Find where the given text appears and provide that cell's center as (X, Y) coordinate. 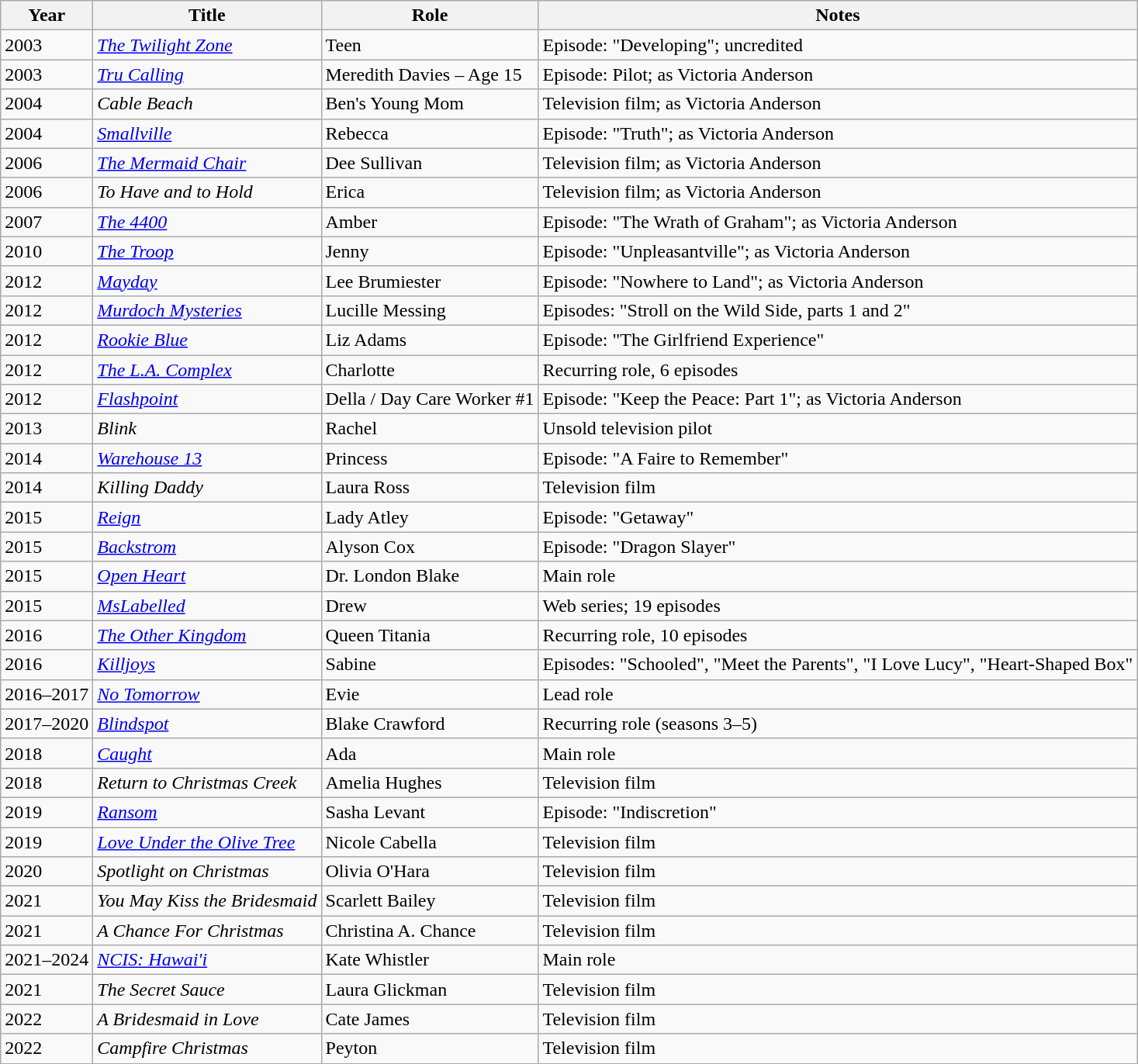
Killing Daddy (207, 488)
Smallville (207, 133)
Episodes: "Stroll on the Wild Side, parts 1 and 2" (838, 310)
The Mermaid Chair (207, 163)
Return to Christmas Creek (207, 782)
Erica (430, 192)
Della / Day Care Worker #1 (430, 399)
Cable Beach (207, 104)
Episodes: "Schooled", "Meet the Parents", "I Love Lucy", "Heart-Shaped Box" (838, 665)
Queen Titania (430, 635)
Episode: "Dragon Slayer" (838, 547)
The 4400 (207, 222)
Dr. London Blake (430, 576)
Cate James (430, 1019)
The Other Kingdom (207, 635)
Dee Sullivan (430, 163)
Spotlight on Christmas (207, 872)
2013 (47, 429)
A Chance For Christmas (207, 931)
Rebecca (430, 133)
NCIS: Hawai'i (207, 960)
Episode: "Developing"; uncredited (838, 45)
Tru Calling (207, 74)
Charlotte (430, 370)
Web series; 19 episodes (838, 606)
Episode: Pilot; as Victoria Anderson (838, 74)
Olivia O'Hara (430, 872)
Caught (207, 753)
Episode: "Keep the Peace: Part 1"; as Victoria Anderson (838, 399)
2010 (47, 251)
Drew (430, 606)
You May Kiss the Bridesmaid (207, 901)
Unsold television pilot (838, 429)
Episode: "Unpleasantville"; as Victoria Anderson (838, 251)
Laura Glickman (430, 990)
Ben's Young Mom (430, 104)
Christina A. Chance (430, 931)
Role (430, 16)
No Tomorrow (207, 694)
Princess (430, 458)
Episode: "Indiscretion" (838, 812)
Episode: "Nowhere to Land"; as Victoria Anderson (838, 281)
Episode: "Truth"; as Victoria Anderson (838, 133)
Backstrom (207, 547)
Recurring role, 6 episodes (838, 370)
The Troop (207, 251)
Scarlett Bailey (430, 901)
Blindspot (207, 724)
Flashpoint (207, 399)
The Twilight Zone (207, 45)
Teen (430, 45)
Laura Ross (430, 488)
Blake Crawford (430, 724)
Open Heart (207, 576)
Sasha Levant (430, 812)
Ada (430, 753)
The L.A. Complex (207, 370)
Alyson Cox (430, 547)
Recurring role, 10 episodes (838, 635)
Mayday (207, 281)
Love Under the Olive Tree (207, 841)
Lucille Messing (430, 310)
Blink (207, 429)
Jenny (430, 251)
Killjoys (207, 665)
Episode: "The Girlfriend Experience" (838, 340)
Meredith Davies – Age 15 (430, 74)
Lady Atley (430, 517)
Liz Adams (430, 340)
Rachel (430, 429)
Year (47, 16)
Nicole Cabella (430, 841)
Ransom (207, 812)
Episode: "A Faire to Remember" (838, 458)
The Secret Sauce (207, 990)
Recurring role (seasons 3–5) (838, 724)
Episode: "The Wrath of Graham"; as Victoria Anderson (838, 222)
Murdoch Mysteries (207, 310)
Warehouse 13 (207, 458)
Reign (207, 517)
To Have and to Hold (207, 192)
Notes (838, 16)
MsLabelled (207, 606)
Amber (430, 222)
Sabine (430, 665)
Rookie Blue (207, 340)
2020 (47, 872)
Evie (430, 694)
Title (207, 16)
Episode: "Getaway" (838, 517)
Lead role (838, 694)
Amelia Hughes (430, 782)
2007 (47, 222)
Peyton (430, 1048)
Campfire Christmas (207, 1048)
2016–2017 (47, 694)
Kate Whistler (430, 960)
Lee Brumiester (430, 281)
2021–2024 (47, 960)
2017–2020 (47, 724)
A Bridesmaid in Love (207, 1019)
